Determine the [x, y] coordinate at the center of the cell enclosing the given text.  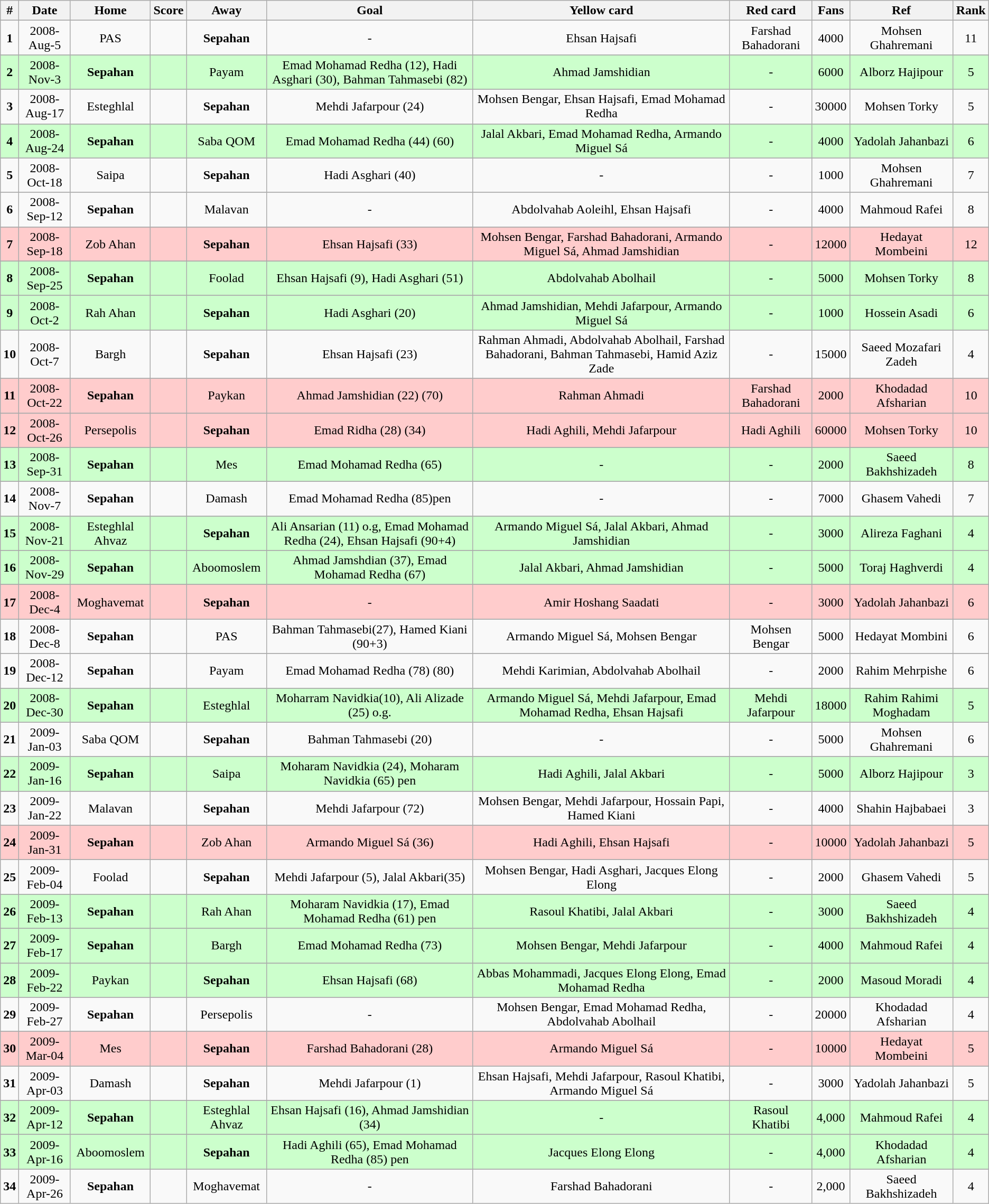
Emad Mohamad Redha (12), Hadi Asghari (30), Bahman Tahmasebi (82) [370, 72]
2008-Oct-7 [44, 354]
Mohsen Bengar, Mehdi Jafarpour [601, 946]
# [10, 11]
Bahman Tahmasebi (20) [370, 740]
Emad Ridha (28) (34) [370, 430]
Abdolvahab Abolhail [601, 278]
27 [10, 946]
Ehsan Hajsafi (16), Ahmad Jamshidian (34) [370, 1118]
2008-Oct-26 [44, 430]
2 [10, 72]
25 [10, 877]
Rank [971, 11]
Mehdi Karimian, Abdolvahab Abolhail [601, 671]
Ahmad Jamshidian [601, 72]
2008-Nov-21 [44, 534]
Emad Mohamad Redha (65) [370, 465]
Mohsen Bengar [771, 636]
Moharam Navidkia (17), Emad Mohamad Redha (61) pen [370, 911]
2009-Apr-26 [44, 1187]
Armando Miguel Sá, Mohsen Bengar [601, 636]
2009-Jan-03 [44, 740]
Hadi Aghili, Jalal Akbari [601, 773]
2008-Oct-18 [44, 175]
Ehsan Hajsafi (68) [370, 979]
Ehsan Hajsafi, Mehdi Jafarpour, Rasoul Khatibi, Armando Miguel Sá [601, 1083]
30 [10, 1049]
Hedayat Mombini [901, 636]
13 [10, 465]
Mehdi Jafarpour (24) [370, 107]
Hadi Aghili, Ehsan Hajsafi [601, 842]
2009-Feb-27 [44, 1014]
26 [10, 911]
Date [44, 11]
Armando Miguel Sá, Jalal Akbari, Ahmad Jamshidian [601, 534]
9 [10, 313]
Ahmad Jamshidian (22) (70) [370, 395]
12000 [831, 244]
Ehsan Hajsafi (23) [370, 354]
2008-Oct-2 [44, 313]
2008-Nov-7 [44, 499]
2008-Nov-29 [44, 567]
15 [10, 534]
Farshad Bahadorani (28) [370, 1049]
Armando Miguel Sá [601, 1049]
33 [10, 1152]
Jalal Akbari, Ahmad Jamshidian [601, 567]
Hossein Asadi [901, 313]
20000 [831, 1014]
Jacques Elong Elong [601, 1152]
Ali Ansarian (11) o.g, Emad Mohamad Redha (24), Ehsan Hajsafi (90+4) [370, 534]
30000 [831, 107]
2009-Feb-22 [44, 979]
7000 [831, 499]
16 [10, 567]
2008-Aug-5 [44, 38]
2008-Sep-31 [44, 465]
Hadi Aghili, Mehdi Jafarpour [601, 430]
Emad Mohamad Redha (44) (60) [370, 141]
2008-Aug-17 [44, 107]
Ehsan Hajsafi [601, 38]
Ahmad Jamshdian (37), Emad Mohamad Redha (67) [370, 567]
29 [10, 1014]
6000 [831, 72]
Bahman Tahmasebi(27), Hamed Kiani (90+3) [370, 636]
Rahman Ahmadi, Abdolvahab Abolhail, Farshad Bahadorani, Bahman Tahmasebi, Hamid Aziz Zade [601, 354]
Moharram Navidkia(10), Ali Alizade (25) o.g. [370, 705]
34 [10, 1187]
18000 [831, 705]
Hadi Aghili [771, 430]
2008-Sep-25 [44, 278]
23 [10, 808]
2009-Mar-04 [44, 1049]
2008-Sep-12 [44, 209]
Emad Mohamad Redha (85)pen [370, 499]
Mehdi Jafarpour (1) [370, 1083]
Armando Miguel Sá (36) [370, 842]
2008-Dec-12 [44, 671]
Masoud Moradi [901, 979]
Moharam Navidkia (24), Moharam Navidkia (65) pen [370, 773]
Abbas Mohammadi, Jacques Elong Elong, Emad Mohamad Redha [601, 979]
Mehdi Jafarpour [771, 705]
2009-Apr-12 [44, 1118]
Emad Mohamad Redha (78) (80) [370, 671]
1 [10, 38]
2009-Jan-31 [44, 842]
2009-Feb-17 [44, 946]
Jalal Akbari, Emad Mohamad Redha, Armando Miguel Sá [601, 141]
2008-Dec-30 [44, 705]
2009-Feb-04 [44, 877]
Ahmad Jamshidian, Mehdi Jafarpour, Armando Miguel Sá [601, 313]
Mohsen Bengar, Mehdi Jafarpour, Hossain Papi, Hamed Kiani [601, 808]
Fans [831, 11]
2009-Feb-13 [44, 911]
Rahim Mehrpishe [901, 671]
20 [10, 705]
Ehsan Hajsafi (9), Hadi Asghari (51) [370, 278]
14 [10, 499]
Mohsen Bengar, Ehsan Hajsafi, Emad Mohamad Redha [601, 107]
Amir Hoshang Saadati [601, 602]
Rahim Rahimi Moghadam [901, 705]
2008-Dec-4 [44, 602]
Red card [771, 11]
Mehdi Jafarpour (5), Jalal Akbari(35) [370, 877]
31 [10, 1083]
Mohsen Bengar, Farshad Bahadorani, Armando Miguel Sá, Ahmad Jamshidian [601, 244]
15000 [831, 354]
19 [10, 671]
2008-Aug-24 [44, 141]
Yellow card [601, 11]
17 [10, 602]
Rasoul Khatibi [771, 1118]
60000 [831, 430]
2009-Jan-22 [44, 808]
Mehdi Jafarpour (72) [370, 808]
32 [10, 1118]
Away [227, 11]
2009-Apr-16 [44, 1152]
Saeed Mozafari Zadeh [901, 354]
2008-Sep-18 [44, 244]
Ehsan Hajsafi (33) [370, 244]
28 [10, 979]
Armando Miguel Sá, Mehdi Jafarpour, Emad Mohamad Redha, Ehsan Hajsafi [601, 705]
Emad Mohamad Redha (73) [370, 946]
2008-Dec-8 [44, 636]
2009-Apr-03 [44, 1083]
Shahin Hajbabaei [901, 808]
Hadi Asghari (40) [370, 175]
Rahman Ahmadi [601, 395]
Home [110, 11]
2008-Oct-22 [44, 395]
Mohsen Bengar, Emad Mohamad Redha, Abdolvahab Abolhail [601, 1014]
Ref [901, 11]
2,000 [831, 1187]
Mohsen Bengar, Hadi Asghari, Jacques Elong Elong [601, 877]
Toraj Haghverdi [901, 567]
Score [169, 11]
Hadi Asghari (20) [370, 313]
Hadi Aghili (65), Emad Mohamad Redha (85) pen [370, 1152]
2009-Jan-16 [44, 773]
Alireza Faghani [901, 534]
18 [10, 636]
24 [10, 842]
22 [10, 773]
Rasoul Khatibi, Jalal Akbari [601, 911]
2008-Nov-3 [44, 72]
Goal [370, 11]
Abdolvahab Aoleihl, Ehsan Hajsafi [601, 209]
21 [10, 740]
